Determine the (X, Y) coordinate at the center of the cell enclosing the given text.  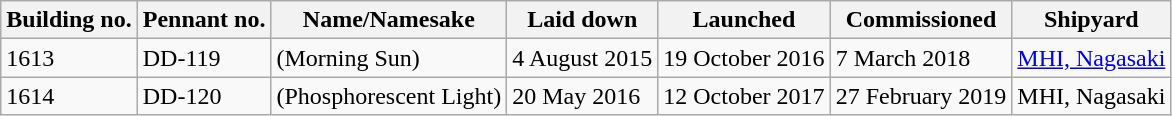
DD-120 (204, 96)
4 August 2015 (582, 58)
Launched (744, 20)
20 May 2016 (582, 96)
(Morning Sun) (389, 58)
Pennant no. (204, 20)
(Phosphorescent Light) (389, 96)
Shipyard (1092, 20)
7 March 2018 (921, 58)
27 February 2019 (921, 96)
12 October 2017 (744, 96)
19 October 2016 (744, 58)
DD-119 (204, 58)
Name/Namesake (389, 20)
Building no. (69, 20)
1614 (69, 96)
1613 (69, 58)
Commissioned (921, 20)
Laid down (582, 20)
